Pinpoint the cell where the given text exists, returning its (X, Y) midpoint coordinate. 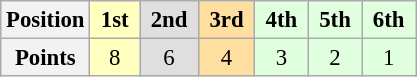
3 (282, 58)
Points (46, 58)
6 (170, 58)
4 (226, 58)
5th (335, 20)
2nd (170, 20)
8 (115, 58)
2 (335, 58)
4th (282, 20)
Position (46, 20)
1st (115, 20)
6th (389, 20)
3rd (226, 20)
1 (389, 58)
